Return the [x, y] coordinate for the center point of the cell that contains the specified text.  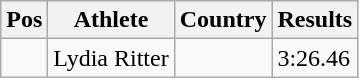
Country [223, 20]
Lydia Ritter [111, 58]
3:26.46 [315, 58]
Pos [24, 20]
Athlete [111, 20]
Results [315, 20]
